Find where the given text appears and provide that cell's center as (x, y) coordinate. 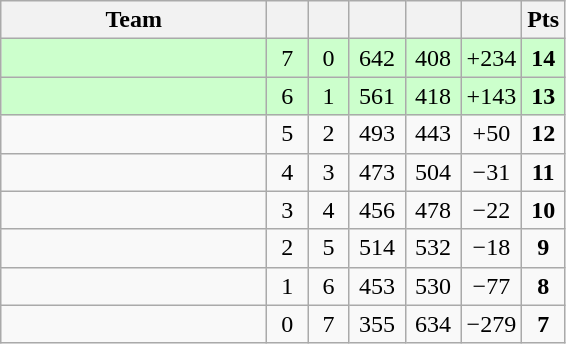
−279 (492, 324)
Team (134, 20)
642 (377, 58)
493 (377, 134)
355 (377, 324)
453 (377, 286)
532 (433, 248)
408 (433, 58)
+50 (492, 134)
9 (544, 248)
8 (544, 286)
13 (544, 96)
12 (544, 134)
514 (377, 248)
10 (544, 210)
418 (433, 96)
530 (433, 286)
504 (433, 172)
+234 (492, 58)
456 (377, 210)
561 (377, 96)
443 (433, 134)
478 (433, 210)
11 (544, 172)
+143 (492, 96)
−22 (492, 210)
−77 (492, 286)
Pts (544, 20)
−31 (492, 172)
−18 (492, 248)
473 (377, 172)
634 (433, 324)
14 (544, 58)
